Search for the cell housing the specified text and yield its (X, Y) center coordinate. 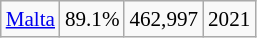
89.1% (92, 18)
2021 (229, 18)
Malta (30, 18)
462,997 (164, 18)
